Search for the cell housing the specified text and yield its [X, Y] center coordinate. 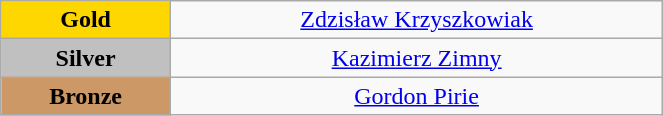
Bronze [86, 96]
Silver [86, 58]
Gold [86, 20]
Gordon Pirie [416, 96]
Kazimierz Zimny [416, 58]
Zdzisław Krzyszkowiak [416, 20]
